Capture the cell that displays the provided text and extract its [X, Y] central coordinate. 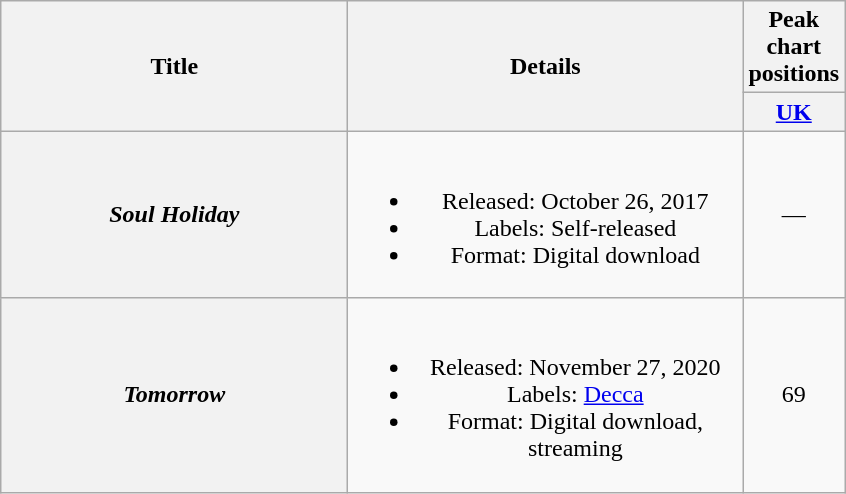
69 [794, 395]
Released: November 27, 2020Labels: DeccaFormat: Digital download, streaming [546, 395]
Title [174, 66]
Soul Holiday [174, 214]
UK [794, 112]
— [794, 214]
Released: October 26, 2017Labels: Self-releasedFormat: Digital download [546, 214]
Tomorrow [174, 395]
Peak chart positions [794, 47]
Details [546, 66]
